Return [x, y] of the center of cell containing provided text 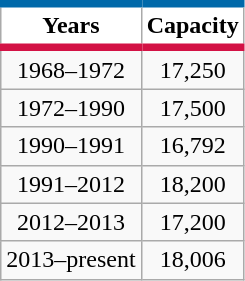
1990–1991 [71, 146]
1968–1972 [71, 68]
1972–1990 [71, 108]
2012–2013 [71, 222]
2013–present [71, 260]
17,250 [192, 68]
18,200 [192, 184]
1991–2012 [71, 184]
16,792 [192, 146]
17,200 [192, 222]
Years [71, 26]
17,500 [192, 108]
Capacity [192, 26]
18,006 [192, 260]
